For the text-containing cell, return its midpoint in [x, y] coordinate format. 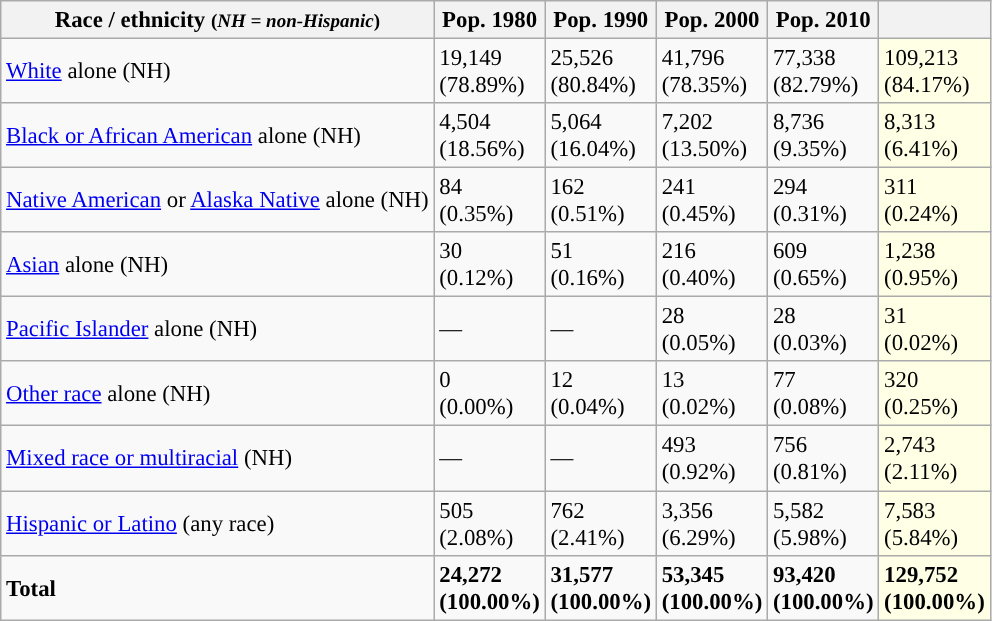
19,149(78.89%) [490, 72]
Race / ethnicity (NH = non-Hispanic) [218, 20]
311(0.24%) [934, 200]
13(0.02%) [712, 394]
Black or African American alone (NH) [218, 136]
Pop. 2010 [824, 20]
31,577(100.00%) [600, 588]
Pacific Islander alone (NH) [218, 330]
93,420(100.00%) [824, 588]
756(0.81%) [824, 458]
762(2.41%) [600, 524]
Other race alone (NH) [218, 394]
162(0.51%) [600, 200]
109,213(84.17%) [934, 72]
77(0.08%) [824, 394]
Total [218, 588]
8,313(6.41%) [934, 136]
12(0.04%) [600, 394]
41,796(78.35%) [712, 72]
5,064(16.04%) [600, 136]
31(0.02%) [934, 330]
Asian alone (NH) [218, 264]
241(0.45%) [712, 200]
24,272(100.00%) [490, 588]
Pop. 1980 [490, 20]
5,582(5.98%) [824, 524]
7,202(13.50%) [712, 136]
28(0.03%) [824, 330]
0(0.00%) [490, 394]
84(0.35%) [490, 200]
2,743(2.11%) [934, 458]
609(0.65%) [824, 264]
4,504(18.56%) [490, 136]
505(2.08%) [490, 524]
1,238(0.95%) [934, 264]
294(0.31%) [824, 200]
Mixed race or multiracial (NH) [218, 458]
3,356(6.29%) [712, 524]
8,736(9.35%) [824, 136]
30(0.12%) [490, 264]
129,752(100.00%) [934, 588]
320(0.25%) [934, 394]
Hispanic or Latino (any race) [218, 524]
51(0.16%) [600, 264]
28(0.05%) [712, 330]
216(0.40%) [712, 264]
493(0.92%) [712, 458]
Pop. 2000 [712, 20]
Pop. 1990 [600, 20]
77,338(82.79%) [824, 72]
Native American or Alaska Native alone (NH) [218, 200]
7,583(5.84%) [934, 524]
White alone (NH) [218, 72]
53,345(100.00%) [712, 588]
25,526(80.84%) [600, 72]
